Identify which cell holds the provided text, then report its [x, y] central coordinate. 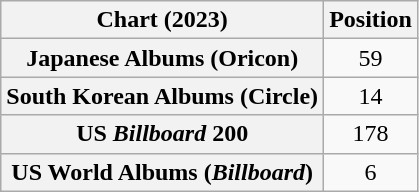
South Korean Albums (Circle) [162, 96]
Japanese Albums (Oricon) [162, 58]
6 [371, 172]
Position [371, 20]
US World Albums (Billboard) [162, 172]
59 [371, 58]
14 [371, 96]
US Billboard 200 [162, 134]
Chart (2023) [162, 20]
178 [371, 134]
